Capture the cell that displays the provided text and extract its (x, y) central coordinate. 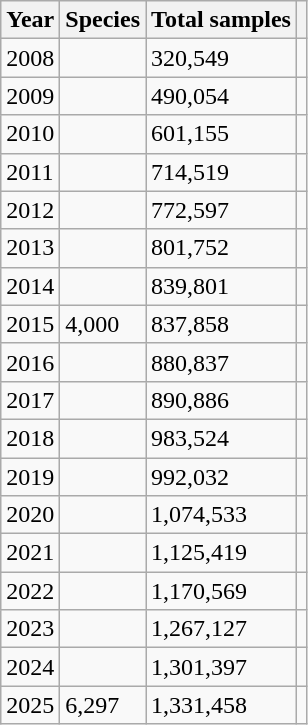
880,837 (222, 362)
801,752 (222, 248)
890,886 (222, 400)
837,858 (222, 324)
2025 (30, 705)
839,801 (222, 286)
2024 (30, 667)
714,519 (222, 172)
2009 (30, 96)
1,170,569 (222, 591)
320,549 (222, 58)
2022 (30, 591)
2014 (30, 286)
1,267,127 (222, 629)
2019 (30, 477)
2015 (30, 324)
2013 (30, 248)
992,032 (222, 477)
2021 (30, 553)
772,597 (222, 210)
1,301,397 (222, 667)
6,297 (103, 705)
2020 (30, 515)
2023 (30, 629)
1,074,533 (222, 515)
2016 (30, 362)
2008 (30, 58)
601,155 (222, 134)
983,524 (222, 438)
2010 (30, 134)
490,054 (222, 96)
2012 (30, 210)
1,331,458 (222, 705)
1,125,419 (222, 553)
4,000 (103, 324)
Year (30, 20)
Total samples (222, 20)
2017 (30, 400)
2011 (30, 172)
Species (103, 20)
2018 (30, 438)
